For the text-containing cell, return its midpoint in (x, y) coordinate format. 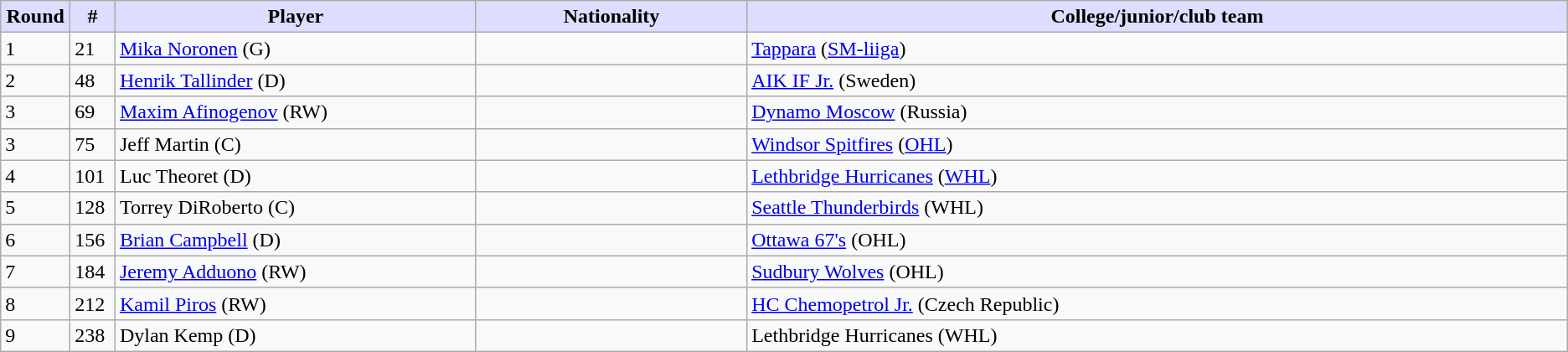
Brian Campbell (D) (295, 240)
Nationality (611, 17)
Tappara (SM-liiga) (1158, 49)
6 (35, 240)
Dylan Kemp (D) (295, 335)
238 (93, 335)
Luc Theoret (D) (295, 176)
Dynamo Moscow (Russia) (1158, 112)
9 (35, 335)
4 (35, 176)
184 (93, 272)
21 (93, 49)
7 (35, 272)
48 (93, 80)
8 (35, 303)
69 (93, 112)
1 (35, 49)
Sudbury Wolves (OHL) (1158, 272)
156 (93, 240)
Jeremy Adduono (RW) (295, 272)
Jeff Martin (C) (295, 144)
Kamil Piros (RW) (295, 303)
Henrik Tallinder (D) (295, 80)
Torrey DiRoberto (C) (295, 208)
Round (35, 17)
Player (295, 17)
101 (93, 176)
212 (93, 303)
# (93, 17)
AIK IF Jr. (Sweden) (1158, 80)
Seattle Thunderbirds (WHL) (1158, 208)
College/junior/club team (1158, 17)
Maxim Afinogenov (RW) (295, 112)
Ottawa 67's (OHL) (1158, 240)
Mika Noronen (G) (295, 49)
Windsor Spitfires (OHL) (1158, 144)
2 (35, 80)
128 (93, 208)
5 (35, 208)
75 (93, 144)
HC Chemopetrol Jr. (Czech Republic) (1158, 303)
